Output the (X, Y) coordinate of the center of the cell containing the given text.  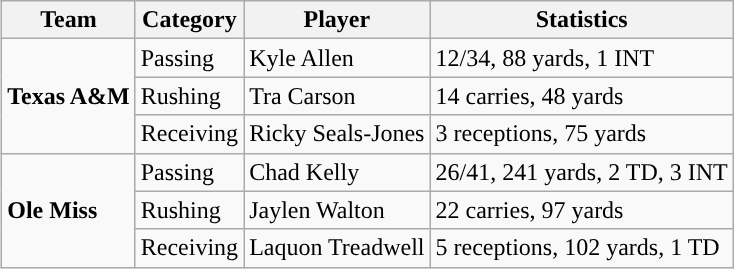
14 carries, 48 yards (582, 96)
Ole Miss (69, 210)
Texas A&M (69, 96)
Statistics (582, 20)
22 carries, 97 yards (582, 210)
3 receptions, 75 yards (582, 134)
Jaylen Walton (337, 210)
Player (337, 20)
12/34, 88 yards, 1 INT (582, 58)
26/41, 241 yards, 2 TD, 3 INT (582, 172)
Laquon Treadwell (337, 248)
Chad Kelly (337, 172)
Tra Carson (337, 96)
Kyle Allen (337, 58)
Ricky Seals-Jones (337, 134)
5 receptions, 102 yards, 1 TD (582, 248)
Category (189, 20)
Team (69, 20)
